Scan for the cell matching the given text and deliver its [X, Y] coordinate at center. 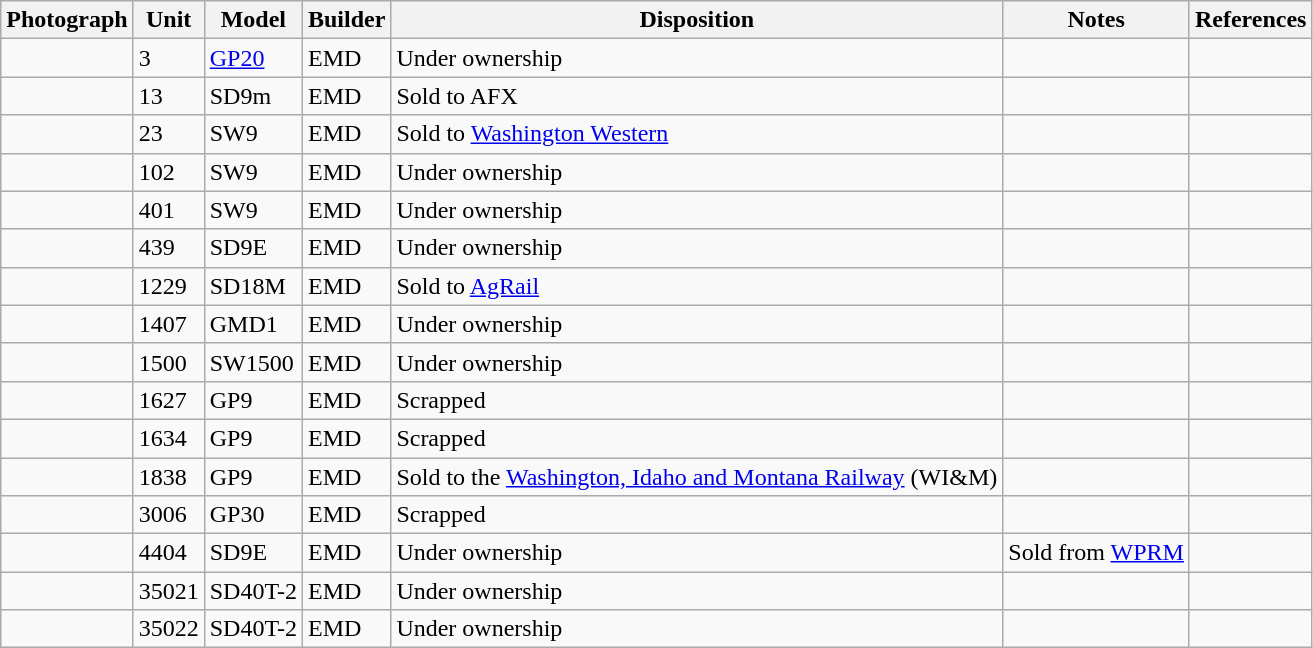
35021 [168, 591]
Builder [346, 20]
Sold to the Washington, Idaho and Montana Railway (WI&M) [697, 477]
Sold to Washington Western [697, 134]
102 [168, 172]
Sold to AgRail [697, 286]
23 [168, 134]
1229 [168, 286]
Disposition [697, 20]
401 [168, 210]
Photograph [67, 20]
1838 [168, 477]
Sold to AFX [697, 96]
GP20 [253, 58]
GP30 [253, 515]
Unit [168, 20]
13 [168, 96]
4404 [168, 553]
GMD1 [253, 324]
SW1500 [253, 362]
Model [253, 20]
1634 [168, 438]
SD9m [253, 96]
1627 [168, 400]
439 [168, 248]
3 [168, 58]
Notes [1096, 20]
Sold from WPRM [1096, 553]
1500 [168, 362]
35022 [168, 629]
References [1250, 20]
SD18M [253, 286]
1407 [168, 324]
3006 [168, 515]
